Locate the cell with the specified text and output its (X, Y) center coordinate. 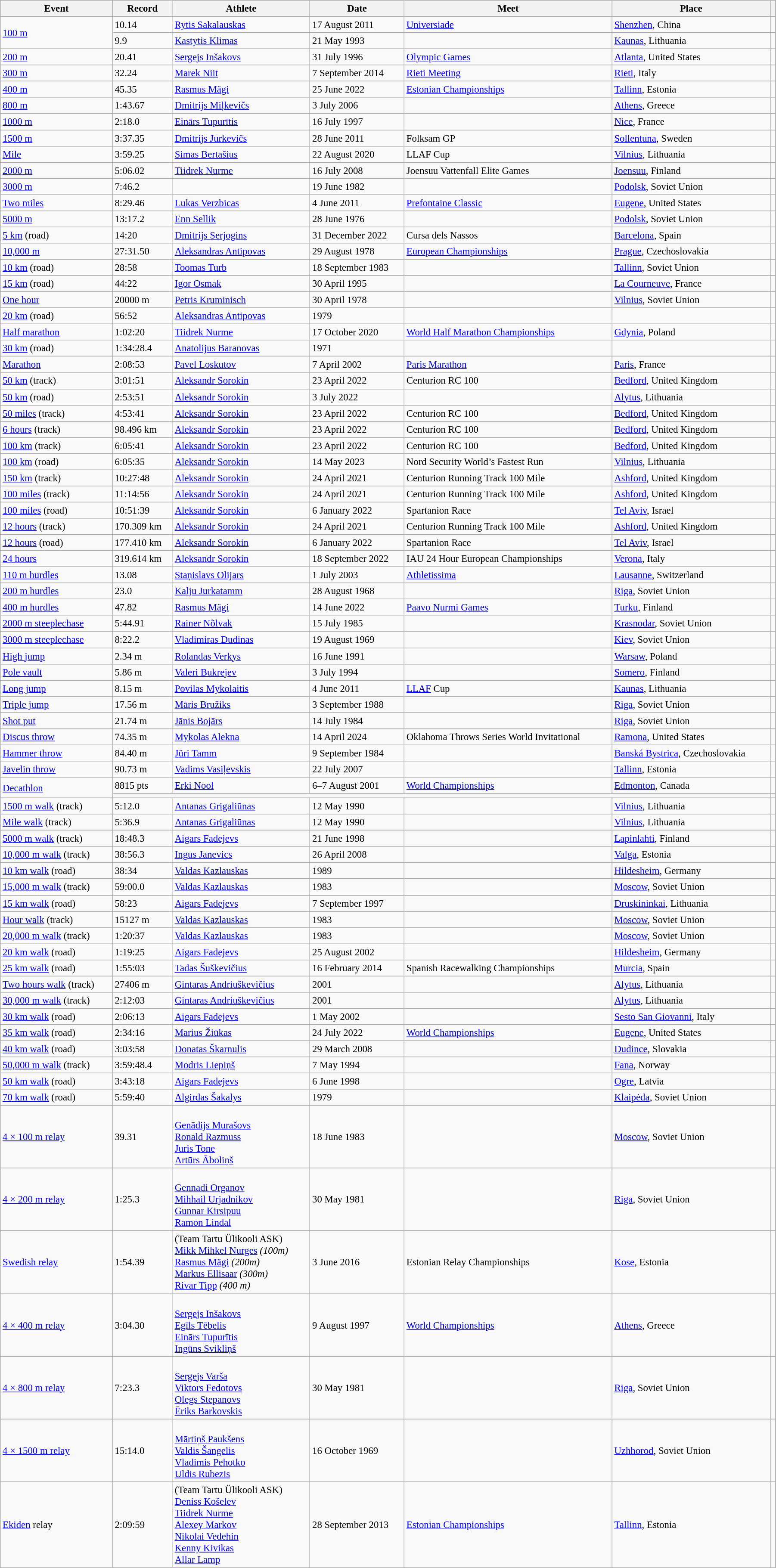
50 km (track) (56, 381)
Mykolas Alekna (241, 737)
11:14:56 (142, 494)
Decathlon (56, 787)
7 May 1994 (357, 1065)
5:06.02 (142, 170)
15 July 1985 (357, 624)
59:00.0 (142, 887)
Athletissima (508, 575)
Oklahoma Throws Series World Invitational (508, 737)
56:52 (142, 316)
22 July 2007 (357, 769)
5:44.91 (142, 624)
Prefontaine Classic (508, 203)
Sergejs VaršaViktors FedotovsOlegs StepanovsĒriks Barkovskis (241, 1388)
Pavel Loskutov (241, 365)
100 km (road) (56, 462)
Dmitrijs Miļkevičs (241, 105)
Vadims Vasiļevskis (241, 769)
1989 (357, 871)
1:54.39 (142, 1262)
6 hours (track) (56, 429)
35 km walk (road) (56, 1033)
Shot put (56, 721)
Tadas Šuškevičius (241, 968)
9.9 (142, 41)
Dmitrijs Jurkevičs (241, 138)
Mile walk (track) (56, 822)
5.86 m (142, 672)
17 October 2020 (357, 332)
1:20:37 (142, 936)
2:34:16 (142, 1033)
8:22.2 (142, 640)
4 × 400 m relay (56, 1325)
Barcelona, Spain (691, 235)
20 km (road) (56, 316)
50 km (road) (56, 397)
22 August 2020 (357, 154)
5000 m (56, 219)
7 April 2002 (357, 365)
45.35 (142, 90)
Fana, Norway (691, 1065)
3 July 1994 (357, 672)
Folksam GP (508, 138)
3000 m (56, 186)
Mārtiņš PaukšensValdis ŠangelisVladimis PehotkoUldis Rubezis (241, 1450)
Sergejs InšakovsEgīls Tēbelis Einārs TupurītisIngūns Svikliņš (241, 1325)
10 km (road) (56, 267)
Kastytis Klimas (241, 41)
Einārs Tupurītis (241, 122)
6:05:41 (142, 446)
29 March 2008 (357, 1049)
31 December 2022 (357, 235)
Warsaw, Poland (691, 656)
300 m (56, 73)
2000 m steeplechase (56, 624)
Kalju Jurkatamm (241, 591)
Tallinn, Soviet Union (691, 267)
High jump (56, 656)
Two miles (56, 203)
1:43.67 (142, 105)
Igor Osmak (241, 284)
Spanish Racewalking Championships (508, 968)
15,000 m walk (track) (56, 887)
10.14 (142, 25)
Povilas Mykolaitis (241, 688)
3:59.25 (142, 154)
Valeri Bukrejev (241, 672)
Half marathon (56, 332)
15 km walk (road) (56, 903)
Dudince, Slovakia (691, 1049)
2:08:53 (142, 365)
2:53:51 (142, 397)
1:19:25 (142, 952)
16 February 2014 (357, 968)
40 km walk (road) (56, 1049)
15:14.0 (142, 1450)
Cursa dels Nassos (508, 235)
20000 m (142, 300)
(Team Tartu Ülikooli ASK)Mikk Mihkel Nurges (100m)Rasmus Mägi (200m)Markus Ellisaar (300m)Rivar Tipp (400 m) (241, 1262)
28 September 2013 (357, 1525)
Pole vault (56, 672)
Nice, France (691, 122)
44:22 (142, 284)
14 April 2024 (357, 737)
3:43:18 (142, 1081)
319.614 km (142, 559)
39.31 (142, 1137)
3 September 1988 (357, 704)
2:06:13 (142, 1016)
15 km (road) (56, 284)
20.41 (142, 57)
177.410 km (142, 543)
18 June 1983 (357, 1137)
25 June 2022 (357, 90)
4 × 1500 m relay (56, 1450)
14 July 1984 (357, 721)
74.35 m (142, 737)
Mile (56, 154)
26 April 2008 (357, 855)
Two hours walk (track) (56, 984)
400 m (56, 90)
Rainer Nõlvak (241, 624)
Sesto San Giovanni, Italy (691, 1016)
Event (56, 9)
Erki Nool (241, 785)
5:12.0 (142, 806)
6–7 August 2001 (357, 785)
World Half Marathon Championships (508, 332)
La Courneuve, France (691, 284)
23.0 (142, 591)
Marathon (56, 365)
3:37.35 (142, 138)
200 m hurdles (56, 591)
Murcia, Spain (691, 968)
21 May 1993 (357, 41)
(Team Tartu Ülikooli ASK)Deniss KošelevTiidrek NurmeAlexey MarkovNikolai VedehinKenny KivikasAllar Lamp (241, 1525)
1 July 2003 (357, 575)
17.56 m (142, 704)
170.309 km (142, 527)
19 August 1969 (357, 640)
5 km (road) (56, 235)
38:34 (142, 871)
110 m hurdles (56, 575)
Valga, Estonia (691, 855)
Universiade (508, 25)
27:31.50 (142, 251)
30 April 1995 (357, 284)
9 August 1997 (357, 1325)
4 × 200 m relay (56, 1200)
5:59:40 (142, 1097)
Uzhhorod, Soviet Union (691, 1450)
84.40 m (142, 753)
50,000 m walk (track) (56, 1065)
Ingus Janevics (241, 855)
30 April 1978 (357, 300)
16 July 1997 (357, 122)
12 hours (road) (56, 543)
24 July 2022 (357, 1033)
13:17.2 (142, 219)
30,000 m walk (track) (56, 1001)
3000 m steeplechase (56, 640)
Athlete (241, 9)
9 September 1984 (357, 753)
Meet (508, 9)
Hour walk (track) (56, 920)
8815 pts (142, 785)
18:48.3 (142, 839)
Petris Kruminisch (241, 300)
Shenzhen, China (691, 25)
Joensuu, Finland (691, 170)
2:12:03 (142, 1001)
10:51:39 (142, 510)
Verona, Italy (691, 559)
50 miles (track) (56, 413)
27406 m (142, 984)
6:05:35 (142, 462)
2:09:59 (142, 1525)
Rytis Sakalauskas (241, 25)
3:04.30 (142, 1325)
Rolandas Verkys (241, 656)
Klaipėda, Soviet Union (691, 1097)
Lapinlahti, Finland (691, 839)
1500 m walk (track) (56, 806)
3:03:58 (142, 1049)
58:23 (142, 903)
Anatolijus Baranovas (241, 348)
1:55:03 (142, 968)
21 June 1998 (357, 839)
Sollentuna, Sweden (691, 138)
4 × 800 m relay (56, 1388)
Javelin throw (56, 769)
Genādijs MurašovsRonald RazmussJuris ToneArtūrs Āboliņš (241, 1137)
1:25.3 (142, 1200)
Lukas Verzbicas (241, 203)
1971 (357, 348)
Marius Žiūkas (241, 1033)
Lausanne, Switzerland (691, 575)
14 May 2023 (357, 462)
3:59:48.4 (142, 1065)
Olympic Games (508, 57)
Ramona, United States (691, 737)
100 km (track) (56, 446)
1 May 2002 (357, 1016)
Kose, Estonia (691, 1262)
Jānis Bojārs (241, 721)
2000 m (56, 170)
Date (357, 9)
4 × 100 m relay (56, 1137)
Nord Security World’s Fastest Run (508, 462)
Atlanta, United States (691, 57)
100 miles (road) (56, 510)
5000 m walk (track) (56, 839)
10,000 m walk (track) (56, 855)
98.496 km (142, 429)
10 km walk (road) (56, 871)
Toomas Turb (241, 267)
16 July 2008 (357, 170)
Enn Sellik (241, 219)
1500 m (56, 138)
1:34:28.4 (142, 348)
28 August 1968 (357, 591)
30 km (road) (56, 348)
7 September 2014 (357, 73)
One hour (56, 300)
2:18.0 (142, 122)
16 October 1969 (357, 1450)
10:27:48 (142, 478)
10,000 m (56, 251)
28 June 2011 (357, 138)
Edmonton, Canada (691, 785)
1:02:20 (142, 332)
Vladimiras Dudinas (241, 640)
Druskininkai, Lithuania (691, 903)
8:29.46 (142, 203)
Long jump (56, 688)
Turku, Finland (691, 607)
Simas Bertašius (241, 154)
Māris Bružiks (241, 704)
Place (691, 9)
14 June 2022 (357, 607)
14:20 (142, 235)
Krasnodar, Soviet Union (691, 624)
Donatas Škarnulis (241, 1049)
18 September 2022 (357, 559)
Kiev, Soviet Union (691, 640)
90.73 m (142, 769)
21.74 m (142, 721)
Ogre, Latvia (691, 1081)
100 miles (track) (56, 494)
Paris, France (691, 365)
800 m (56, 105)
Discus throw (56, 737)
Joensuu Vattenfall Elite Games (508, 170)
24 hours (56, 559)
7:46.2 (142, 186)
Marek Niit (241, 73)
Swedish relay (56, 1262)
Triple jump (56, 704)
47.82 (142, 607)
15127 m (142, 920)
8.15 m (142, 688)
IAU 24 Hour European Championships (508, 559)
Gennadi OrganovMihhail UrjadnikovGunnar KirsipuuRamon Lindal (241, 1200)
Modris Liepiņš (241, 1065)
70 km walk (road) (56, 1097)
Ekiden relay (56, 1525)
18 September 1983 (357, 267)
7 September 1997 (357, 903)
Rieti, Italy (691, 73)
3:01:51 (142, 381)
400 m hurdles (56, 607)
16 June 1991 (357, 656)
7:23.3 (142, 1388)
150 km (track) (56, 478)
Estonian Relay Championships (508, 1262)
13.08 (142, 575)
30 km walk (road) (56, 1016)
2.34 m (142, 656)
Paris Marathon (508, 365)
Staņislavs Olijars (241, 575)
38:56.3 (142, 855)
Jüri Tamm (241, 753)
Banská Bystrica, Czechoslovakia (691, 753)
20 km walk (road) (56, 952)
Rieti Meeting (508, 73)
12 hours (track) (56, 527)
19 June 1982 (357, 186)
Gdynia, Poland (691, 332)
25 km walk (road) (56, 968)
3 July 2022 (357, 397)
Dmitrijs Serjogins (241, 235)
31 July 1996 (357, 57)
3 July 2006 (357, 105)
Sergejs Inšakovs (241, 57)
Hammer throw (56, 753)
Record (142, 9)
Vilnius, Soviet Union (691, 300)
4:53:41 (142, 413)
1000 m (56, 122)
50 km walk (road) (56, 1081)
Prague, Czechoslovakia (691, 251)
200 m (56, 57)
28:58 (142, 267)
100 m (56, 33)
17 August 2011 (357, 25)
3 June 2016 (357, 1262)
25 August 2002 (357, 952)
5:36.9 (142, 822)
6 June 1998 (357, 1081)
29 August 1978 (357, 251)
Somero, Finland (691, 672)
Algirdas Šakalys (241, 1097)
20,000 m walk (track) (56, 936)
European Championships (508, 251)
Paavo Nurmi Games (508, 607)
28 June 1976 (357, 219)
32.24 (142, 73)
